Search for the cell housing the specified text and yield its [X, Y] center coordinate. 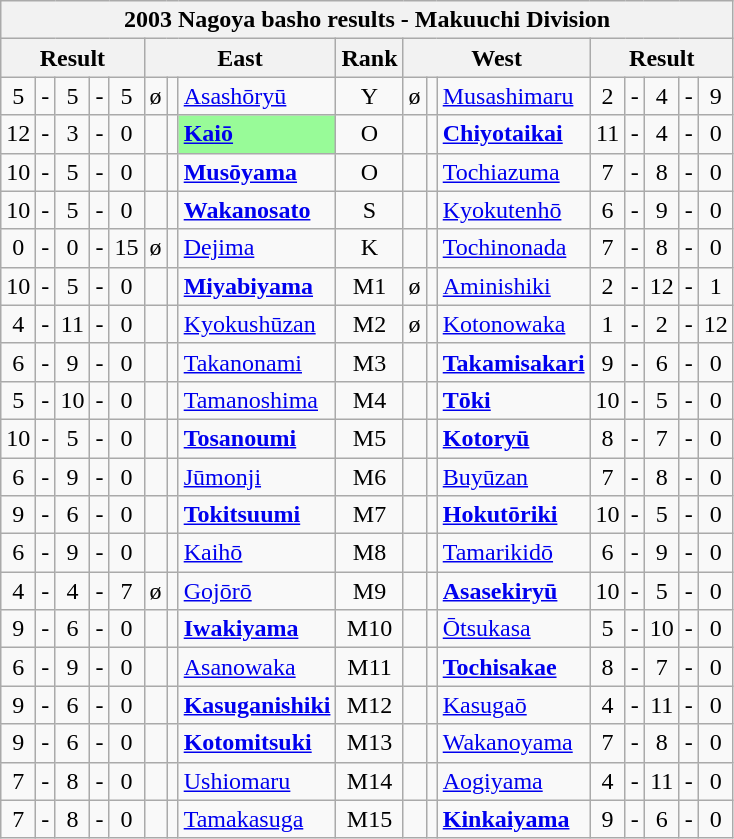
Kaihō [257, 553]
Buyūzan [514, 477]
Kotonowaka [514, 324]
M15 [370, 819]
Asasekiryū [514, 591]
Tochinonada [514, 248]
M14 [370, 781]
Y [370, 96]
S [370, 210]
M5 [370, 438]
M9 [370, 591]
Takamisakari [514, 362]
Kinkaiyama [514, 819]
Tosanoumi [257, 438]
Aminishiki [514, 286]
M13 [370, 743]
M2 [370, 324]
Tamarikidō [514, 553]
Ushiomaru [257, 781]
East [240, 58]
Aogiyama [514, 781]
Jūmonji [257, 477]
M3 [370, 362]
Wakanoyama [514, 743]
Dejima [257, 248]
Tamakasuga [257, 819]
Kyokutenhō [514, 210]
Rank [370, 58]
Iwakiyama [257, 629]
Chiyotaikai [514, 134]
Tōki [514, 400]
Hokutōriki [514, 515]
Asashōryū [257, 96]
Tochiazuma [514, 172]
Takanonami [257, 362]
Musōyama [257, 172]
Kotomitsuki [257, 743]
M6 [370, 477]
Gojōrō [257, 591]
M8 [370, 553]
Asanowaka [257, 667]
M7 [370, 515]
Ōtsukasa [514, 629]
Tochisakae [514, 667]
M4 [370, 400]
Musashimaru [514, 96]
15 [126, 248]
Kyokushūzan [257, 324]
Miyabiyama [257, 286]
M1 [370, 286]
M12 [370, 705]
M11 [370, 667]
Wakanosato [257, 210]
Tokitsuumi [257, 515]
Tamanoshima [257, 400]
Kotoryū [514, 438]
Kasuganishiki [257, 705]
K [370, 248]
2003 Nagoya basho results - Makuuchi Division [368, 20]
3 [72, 134]
Kasugaō [514, 705]
West [496, 58]
Kaiō [257, 134]
M10 [370, 629]
